Return the (x, y) coordinate for the center point of the cell that contains the specified text.  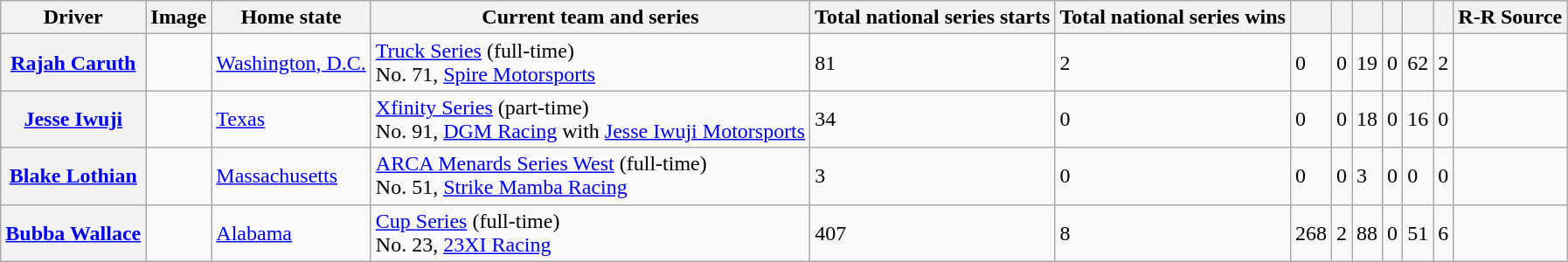
62 (1418, 63)
Total national series wins (1173, 17)
Image (178, 17)
Home state (291, 17)
Jesse Iwuji (73, 119)
18 (1367, 119)
Bubba Wallace (73, 232)
88 (1367, 232)
Total national series starts (933, 17)
Cup Series (full-time) No. 23, 23XI Racing (590, 232)
Washington, D.C. (291, 63)
Current team and series (590, 17)
Xfinity Series (part-time) No. 91, DGM Racing with Jesse Iwuji Motorsports (590, 119)
Texas (291, 119)
Blake Lothian (73, 176)
16 (1418, 119)
81 (933, 63)
8 (1173, 232)
407 (933, 232)
R-R Source (1510, 17)
268 (1311, 232)
Truck Series (full-time) No. 71, Spire Motorsports (590, 63)
51 (1418, 232)
Driver (73, 17)
Rajah Caruth (73, 63)
6 (1444, 232)
34 (933, 119)
Massachusetts (291, 176)
ARCA Menards Series West (full-time) No. 51, Strike Mamba Racing (590, 176)
Alabama (291, 232)
19 (1367, 63)
